Find where the given text appears and provide that cell's center as (x, y) coordinate. 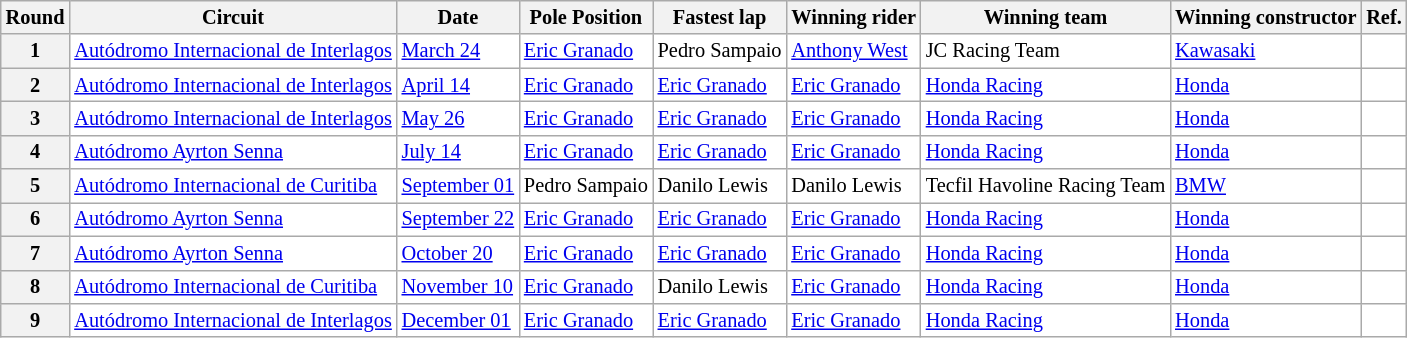
September 01 (458, 186)
8 (36, 287)
March 24 (458, 51)
1 (36, 51)
5 (36, 186)
May 26 (458, 118)
Pole Position (586, 17)
2 (36, 85)
Tecfil Havoline Racing Team (1046, 186)
Round (36, 17)
4 (36, 152)
BMW (1266, 186)
October 20 (458, 253)
9 (36, 320)
Circuit (232, 17)
July 14 (458, 152)
September 22 (458, 219)
November 10 (458, 287)
Winning team (1046, 17)
Kawasaki (1266, 51)
Date (458, 17)
April 14 (458, 85)
Winning constructor (1266, 17)
Winning rider (853, 17)
6 (36, 219)
Fastest lap (720, 17)
Anthony West (853, 51)
JC Racing Team (1046, 51)
December 01 (458, 320)
7 (36, 253)
Ref. (1384, 17)
3 (36, 118)
